Capture the cell that displays the provided text and extract its (X, Y) central coordinate. 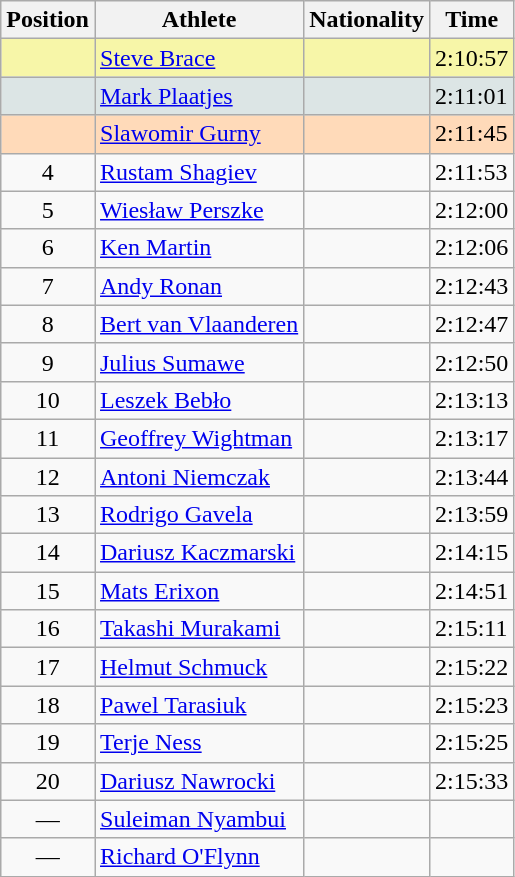
Mats Erixon (198, 591)
2:12:00 (471, 210)
Pawel Tarasiuk (198, 705)
Dariusz Kaczmarski (198, 553)
Wiesław Perszke (198, 210)
7 (48, 286)
17 (48, 667)
2:12:06 (471, 248)
2:13:59 (471, 515)
Ken Martin (198, 248)
16 (48, 629)
Dariusz Nawrocki (198, 781)
Mark Plaatjes (198, 96)
11 (48, 438)
2:13:13 (471, 400)
2:11:53 (471, 172)
2:10:57 (471, 58)
2:14:15 (471, 553)
2:12:50 (471, 362)
20 (48, 781)
Julius Sumawe (198, 362)
14 (48, 553)
2:15:33 (471, 781)
2:15:23 (471, 705)
9 (48, 362)
Takashi Murakami (198, 629)
Suleiman Nyambui (198, 819)
2:12:47 (471, 324)
13 (48, 515)
Nationality (367, 20)
19 (48, 743)
2:13:44 (471, 477)
2:11:01 (471, 96)
Steve Brace (198, 58)
Richard O'Flynn (198, 857)
Bert van Vlaanderen (198, 324)
2:15:22 (471, 667)
Helmut Schmuck (198, 667)
Rodrigo Gavela (198, 515)
2:15:11 (471, 629)
Athlete (198, 20)
5 (48, 210)
18 (48, 705)
Slawomir Gurny (198, 134)
6 (48, 248)
Terje Ness (198, 743)
12 (48, 477)
2:15:25 (471, 743)
Rustam Shagiev (198, 172)
Time (471, 20)
2:12:43 (471, 286)
2:14:51 (471, 591)
Geoffrey Wightman (198, 438)
2:13:17 (471, 438)
Leszek Bebło (198, 400)
Antoni Niemczak (198, 477)
4 (48, 172)
Position (48, 20)
8 (48, 324)
2:11:45 (471, 134)
Andy Ronan (198, 286)
10 (48, 400)
15 (48, 591)
